Return [X, Y] of the center of cell containing provided text 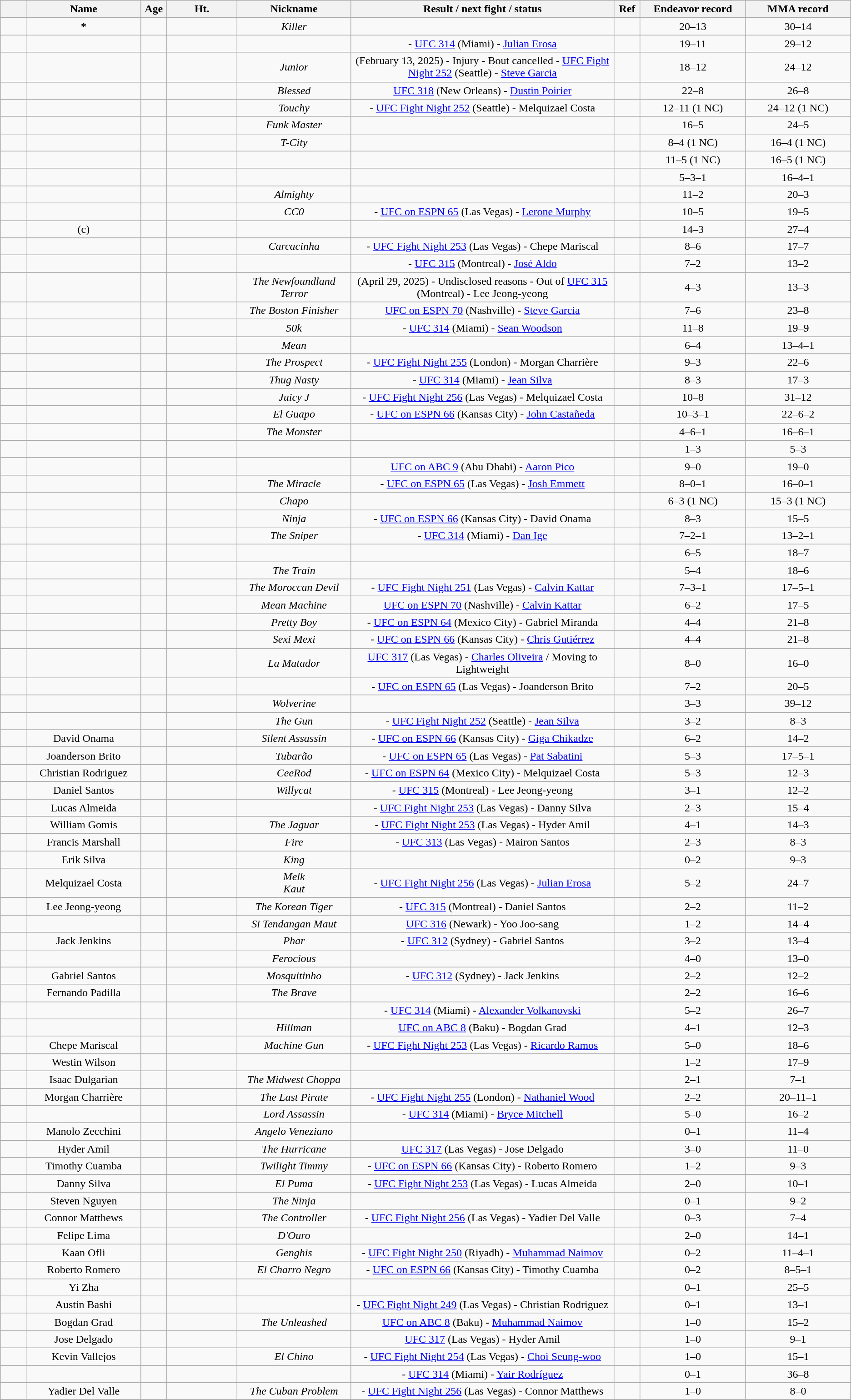
Touchy [294, 108]
20–3 [798, 194]
Name [84, 9]
18–7 [798, 553]
Felipe Lima [84, 1235]
El Guapo [294, 414]
Christian Rodriguez [84, 773]
5–3–1 [693, 177]
Jose Delgado [84, 1339]
4–0 [693, 958]
30–14 [798, 26]
26–8 [798, 91]
The Train [294, 570]
7–2–1 [693, 536]
13–1 [798, 1304]
Funk Master [294, 125]
- UFC 314 (Miami) - Bryce Mitchell [483, 1114]
20–11–1 [798, 1097]
10–1 [798, 1183]
Ref [627, 9]
17–9 [798, 1062]
15–2 [798, 1322]
MelkKaut [294, 883]
Ferocious [294, 958]
11–8 [693, 328]
Kevin Vallejos [84, 1356]
UFC on ABC 8 (Baku) - Muhammad Naimov [483, 1322]
- UFC Fight Night 253 (Las Vegas) - Danny Silva [483, 807]
23–8 [798, 311]
Yadier Del Valle [84, 1391]
- UFC on ESPN 65 (Las Vegas) - Pat Sabatini [483, 755]
16–4–1 [798, 177]
- UFC on ESPN 66 (Kansas City) - John Castañeda [483, 414]
36–8 [798, 1374]
13–4–1 [798, 345]
- UFC on ESPN 66 (Kansas City) - Chris Gutiérrez [483, 640]
16–4 (1 NC) [798, 142]
29–12 [798, 44]
6–4 [693, 345]
- UFC on ESPN 65 (Las Vegas) - Lerone Murphy [483, 212]
The Hurricane [294, 1149]
Manolo Zecchini [84, 1132]
Angelo Veneziano [294, 1132]
- UFC Fight Night 256 (Las Vegas) - Melquizael Costa [483, 397]
14–2 [798, 738]
Blessed [294, 91]
17–3 [798, 380]
- UFC Fight Night 255 (London) - Morgan Charrière [483, 363]
19–5 [798, 212]
- UFC Fight Night 253 (Las Vegas) - Hyder Amil [483, 825]
The Newfoundland Terror [294, 287]
(February 13, 2025) - Injury - Bout cancelled - UFC Fight Night 252 (Seattle) - Steve Garcia [483, 67]
Mean [294, 345]
7–4 [798, 1218]
UFC 316 (Newark) - Yoo Joo-sang [483, 924]
Pretty Boy [294, 622]
Gabriel Santos [84, 976]
T-City [294, 142]
17–5 [798, 605]
- UFC on ESPN 66 (Kansas City) - Giga Chikadze [483, 738]
12–11 (1 NC) [693, 108]
13–4 [798, 941]
Daniel Santos [84, 790]
24–5 [798, 125]
The Monster [294, 432]
Sexi Mexi [294, 640]
El Puma [294, 1183]
Ninja [294, 518]
18–12 [693, 67]
- UFC Fight Night 252 (Seattle) - Melquizael Costa [483, 108]
- UFC on ESPN 64 (Mexico City) - Melquizael Costa [483, 773]
1–3 [693, 449]
31–12 [798, 397]
19–11 [693, 44]
- UFC on ESPN 64 (Mexico City) - Gabriel Miranda [483, 622]
(c) [84, 229]
- UFC on ESPN 65 (Las Vegas) - Josh Emmett [483, 483]
William Gomis [84, 825]
24–12 (1 NC) [798, 108]
- UFC 314 (Miami) - Dan Ige [483, 536]
UFC 318 (New Orleans) - Dustin Poirier [483, 91]
Si Tendangan Maut [294, 924]
10–5 [693, 212]
The Gun [294, 721]
22–8 [693, 91]
- UFC Fight Night 256 (Las Vegas) - Yadier Del Valle [483, 1218]
0–3 [693, 1218]
The Brave [294, 993]
Fire [294, 842]
13–0 [798, 958]
King [294, 860]
- UFC Fight Night 253 (Las Vegas) - Chepe Mariscal [483, 247]
Wolverine [294, 704]
Timothy Cuamba [84, 1166]
- UFC 315 (Montreal) - José Aldo [483, 264]
Genghis [294, 1253]
- UFC 314 (Miami) - Yair Rodríguez [483, 1374]
39–12 [798, 704]
2–1 [693, 1079]
The Boston Finisher [294, 311]
Yi Zha [84, 1287]
Austin Bashi [84, 1304]
- UFC Fight Night 255 (London) - Nathaniel Wood [483, 1097]
16–5 [693, 125]
16–0–1 [798, 483]
20–13 [693, 26]
Twilight Timmy [294, 1166]
Carcacinha [294, 247]
Jack Jenkins [84, 941]
Willycat [294, 790]
Erik Silva [84, 860]
Fernando Padilla [84, 993]
- UFC Fight Night 252 (Seattle) - Jean Silva [483, 721]
6–5 [693, 553]
- UFC on ESPN 66 (Kansas City) - David Onama [483, 518]
Tubarão [294, 755]
22–6–2 [798, 414]
The Prospect [294, 363]
- UFC Fight Night 256 (Las Vegas) - Julian Erosa [483, 883]
(April 29, 2025) - Undisclosed reasons - Out of UFC 315 (Montreal) - Lee Jeong-yeong [483, 287]
UFC 317 (Las Vegas) - Charles Oliveira / Moving to Lightweight [483, 663]
10–8 [693, 397]
UFC on ABC 8 (Baku) - Bogdan Grad [483, 1027]
26–7 [798, 1010]
Thug Nasty [294, 380]
- UFC 314 (Miami) - Julian Erosa [483, 44]
La Matador [294, 663]
Phar [294, 941]
8–6 [693, 247]
- UFC Fight Night 253 (Las Vegas) - Lucas Almeida [483, 1183]
8–5–1 [798, 1270]
7–1 [798, 1079]
El Chino [294, 1356]
3–0 [693, 1149]
The Sniper [294, 536]
- UFC 314 (Miami) - Jean Silva [483, 380]
CC0 [294, 212]
Mean Machine [294, 605]
16–0 [798, 663]
- UFC Fight Night 254 (Las Vegas) - Choi Seung-woo [483, 1356]
UFC on ESPN 70 (Nashville) - Calvin Kattar [483, 605]
The Moroccan Devil [294, 588]
9–2 [798, 1201]
UFC 317 (Las Vegas) - Jose Delgado [483, 1149]
The Cuban Problem [294, 1391]
50k [294, 328]
David Onama [84, 738]
Endeavor record [693, 9]
6–3 (1 NC) [693, 501]
The Unleashed [294, 1322]
14–4 [798, 924]
Killer [294, 26]
Mosquitinho [294, 976]
Joanderson Brito [84, 755]
UFC on ESPN 70 (Nashville) - Steve Garcia [483, 311]
25–5 [798, 1287]
- UFC Fight Night 251 (Las Vegas) - Calvin Kattar [483, 588]
The Jaguar [294, 825]
Lord Assassin [294, 1114]
The Miracle [294, 483]
The Controller [294, 1218]
* [84, 26]
8–0–1 [693, 483]
El Charro Negro [294, 1270]
- UFC 314 (Miami) - Alexander Volkanovski [483, 1010]
- UFC Fight Night 249 (Las Vegas) - Christian Rodriguez [483, 1304]
4–3 [693, 287]
16–2 [798, 1114]
- UFC on ESPN 65 (Las Vegas) - Joanderson Brito [483, 686]
22–6 [798, 363]
Machine Gun [294, 1045]
13–2–1 [798, 536]
Chepe Mariscal [84, 1045]
Connor Matthews [84, 1218]
- UFC Fight Night 256 (Las Vegas) - Connor Matthews [483, 1391]
3–1 [693, 790]
Almighty [294, 194]
11–4–1 [798, 1253]
- UFC 312 (Sydney) - Gabriel Santos [483, 941]
15–5 [798, 518]
Juicy J [294, 397]
CeeRod [294, 773]
Danny Silva [84, 1183]
- UFC on ESPN 66 (Kansas City) - Roberto Romero [483, 1166]
11–5 (1 NC) [693, 160]
Age [154, 9]
27–4 [798, 229]
- UFC Fight Night 250 (Riyadh) - Muhammad Naimov [483, 1253]
MMA record [798, 9]
3–3 [693, 704]
7–3–1 [693, 588]
13–3 [798, 287]
5–4 [693, 570]
The Last Pirate [294, 1097]
9–1 [798, 1339]
24–7 [798, 883]
24–12 [798, 67]
The Korean Tiger [294, 906]
The Ninja [294, 1201]
13–2 [798, 264]
16–6 [798, 993]
D'Ouro [294, 1235]
- UFC on ESPN 66 (Kansas City) - Timothy Cuamba [483, 1270]
- UFC 314 (Miami) - Sean Woodson [483, 328]
Chapo [294, 501]
16–5 (1 NC) [798, 160]
Westin Wilson [84, 1062]
7–6 [693, 311]
Lucas Almeida [84, 807]
Hillman [294, 1027]
Morgan Charrière [84, 1097]
- UFC Fight Night 253 (Las Vegas) - Ricardo Ramos [483, 1045]
UFC on ABC 9 (Abu Dhabi) - Aaron Pico [483, 466]
- UFC 315 (Montreal) - Daniel Santos [483, 906]
Francis Marshall [84, 842]
Silent Assassin [294, 738]
Hyder Amil [84, 1149]
UFC 317 (Las Vegas) - Hyder Amil [483, 1339]
- UFC 312 (Sydney) - Jack Jenkins [483, 976]
- UFC 313 (Las Vegas) - Mairon Santos [483, 842]
10–3–1 [693, 414]
9–0 [693, 466]
Result / next fight / status [483, 9]
Bogdan Grad [84, 1322]
14–1 [798, 1235]
Steven Nguyen [84, 1201]
The Midwest Choppa [294, 1079]
Isaac Dulgarian [84, 1079]
Roberto Romero [84, 1270]
Ht. [202, 9]
11–0 [798, 1149]
Kaan Ofli [84, 1253]
17–7 [798, 247]
20–5 [798, 686]
8–4 (1 NC) [693, 142]
Melquizael Costa [84, 883]
4–6–1 [693, 432]
- UFC 315 (Montreal) - Lee Jeong-yeong [483, 790]
19–9 [798, 328]
Nickname [294, 9]
15–4 [798, 807]
Junior [294, 67]
15–1 [798, 1356]
19–0 [798, 466]
16–6–1 [798, 432]
11–4 [798, 1132]
15–3 (1 NC) [798, 501]
Lee Jeong-yeong [84, 906]
